Pinpoint the cell where the given text exists, returning its [x, y] midpoint coordinate. 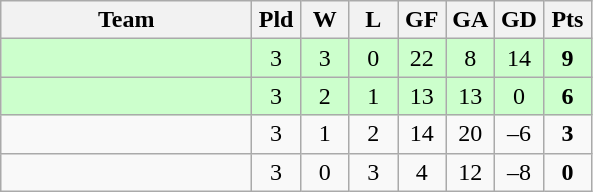
W [324, 20]
GA [470, 20]
20 [470, 134]
L [374, 20]
9 [568, 58]
6 [568, 96]
Pts [568, 20]
Pld [276, 20]
GD [520, 20]
4 [422, 172]
22 [422, 58]
Team [126, 20]
–8 [520, 172]
8 [470, 58]
12 [470, 172]
GF [422, 20]
–6 [520, 134]
